Determine the [X, Y] coordinate at the center of the cell enclosing the given text.  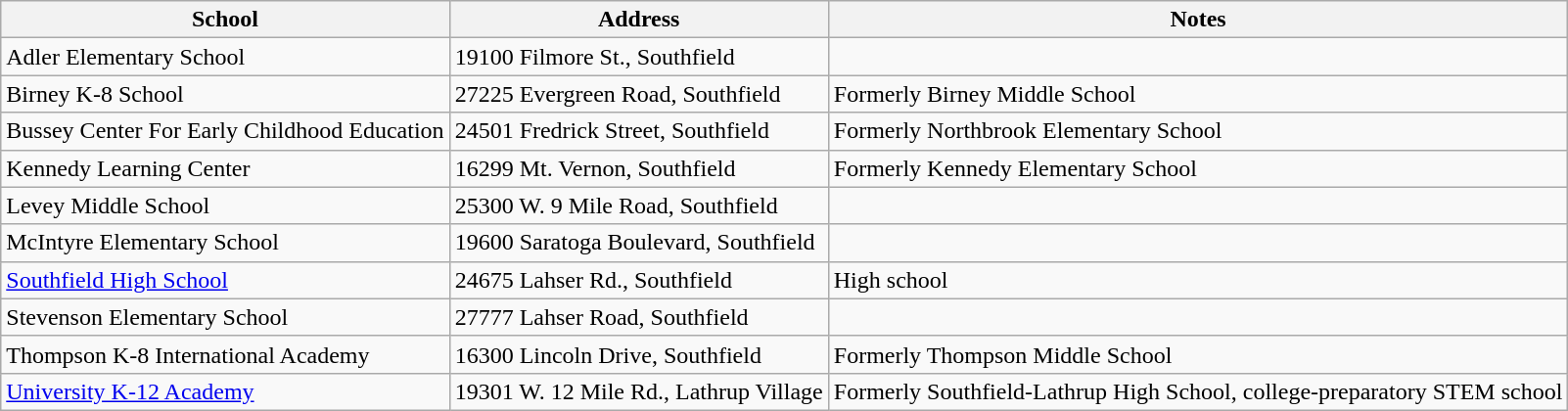
Notes [1198, 20]
Stevenson Elementary School [225, 317]
19100 Filmore St., Southfield [638, 57]
24501 Fredrick Street, Southfield [638, 131]
High school [1198, 280]
16300 Lincoln Drive, Southfield [638, 354]
24675 Lahser Rd., Southfield [638, 280]
Kennedy Learning Center [225, 168]
Formerly Kennedy Elementary School [1198, 168]
School [225, 20]
Bussey Center For Early Childhood Education [225, 131]
19301 W. 12 Mile Rd., Lathrup Village [638, 391]
Formerly Northbrook Elementary School [1198, 131]
Southfield High School [225, 280]
25300 W. 9 Mile Road, Southfield [638, 205]
27225 Evergreen Road, Southfield [638, 94]
Thompson K-8 International Academy [225, 354]
27777 Lahser Road, Southfield [638, 317]
Birney K-8 School [225, 94]
19600 Saratoga Boulevard, Southfield [638, 243]
McIntyre Elementary School [225, 243]
University K-12 Academy [225, 391]
Adler Elementary School [225, 57]
16299 Mt. Vernon, Southfield [638, 168]
Levey Middle School [225, 205]
Address [638, 20]
Formerly Birney Middle School [1198, 94]
Formerly Thompson Middle School [1198, 354]
Formerly Southfield-Lathrup High School, college-preparatory STEM school [1198, 391]
